Output the [X, Y] coordinate of the center of the cell containing the given text.  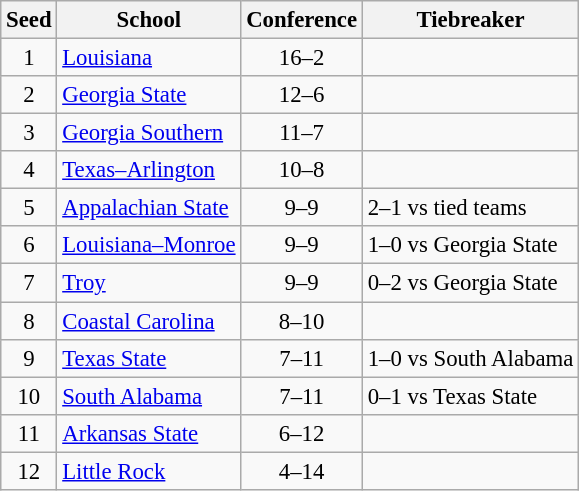
8–10 [302, 321]
6–12 [302, 433]
11 [29, 433]
Louisiana [149, 58]
4 [29, 170]
2–1 vs tied teams [470, 208]
11–7 [302, 133]
12 [29, 471]
5 [29, 208]
10–8 [302, 170]
2 [29, 95]
12–6 [302, 95]
1–0 vs South Alabama [470, 358]
Appalachian State [149, 208]
Seed [29, 20]
Georgia Southern [149, 133]
16–2 [302, 58]
10 [29, 396]
3 [29, 133]
Tiebreaker [470, 20]
Louisiana–Monroe [149, 245]
Texas State [149, 358]
4–14 [302, 471]
8 [29, 321]
7 [29, 283]
1–0 vs Georgia State [470, 245]
Arkansas State [149, 433]
Georgia State [149, 95]
6 [29, 245]
0–1 vs Texas State [470, 396]
South Alabama [149, 396]
Coastal Carolina [149, 321]
9 [29, 358]
Little Rock [149, 471]
Troy [149, 283]
0–2 vs Georgia State [470, 283]
Texas–Arlington [149, 170]
Conference [302, 20]
1 [29, 58]
School [149, 20]
